Extract the (X, Y) coordinate from the center of the cell holding the provided text.  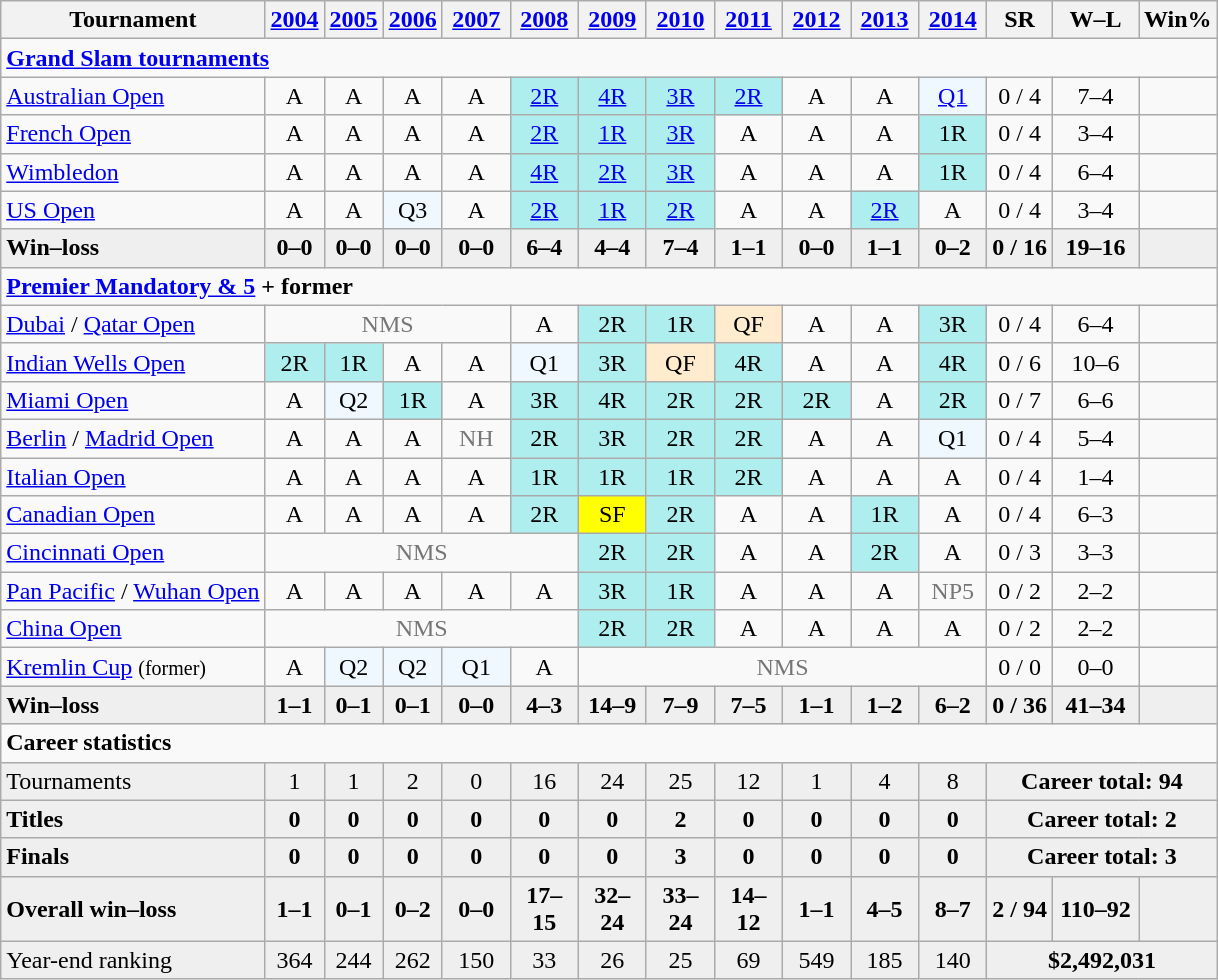
32–24 (612, 908)
2008 (544, 20)
Overall win–loss (133, 908)
0 / 3 (1020, 553)
6–3 (1095, 515)
1–2 (885, 705)
14–9 (612, 705)
Tournaments (133, 781)
Berlin / Madrid Open (133, 438)
Win% (1178, 20)
2010 (680, 20)
US Open (133, 210)
2013 (885, 20)
2009 (612, 20)
6–2 (953, 705)
41–34 (1095, 705)
2005 (354, 20)
$2,492,031 (1102, 960)
262 (412, 960)
12 (748, 781)
16 (544, 781)
4–3 (544, 705)
19–16 (1095, 248)
Career total: 94 (1102, 781)
8–7 (953, 908)
Kremlin Cup (former) (133, 667)
0 / 0 (1020, 667)
0 / 36 (1020, 705)
150 (476, 960)
Titles (133, 819)
2 / 94 (1020, 908)
14–12 (748, 908)
185 (885, 960)
7–5 (748, 705)
Italian Open (133, 477)
Career total: 2 (1102, 819)
Indian Wells Open (133, 362)
China Open (133, 629)
140 (953, 960)
24 (612, 781)
SF (612, 515)
549 (817, 960)
3–3 (1095, 553)
0 / 6 (1020, 362)
Dubai / Qatar Open (133, 324)
2014 (953, 20)
5–4 (1095, 438)
Career total: 3 (1102, 857)
Tournament (133, 20)
1–4 (1095, 477)
4 (885, 781)
0 / 7 (1020, 400)
3 (680, 857)
26 (612, 960)
Cincinnati Open (133, 553)
Year-end ranking (133, 960)
Premier Mandatory & 5 + former (609, 286)
364 (294, 960)
10–6 (1095, 362)
110–92 (1095, 908)
2004 (294, 20)
Australian Open (133, 96)
244 (354, 960)
8 (953, 781)
17–15 (544, 908)
Wimbledon (133, 172)
Canadian Open (133, 515)
4–4 (612, 248)
0 / 16 (1020, 248)
4–5 (885, 908)
Pan Pacific / Wuhan Open (133, 591)
69 (748, 960)
Finals (133, 857)
2011 (748, 20)
33 (544, 960)
2007 (476, 20)
French Open (133, 134)
NP5 (953, 591)
2006 (412, 20)
Career statistics (609, 743)
33–24 (680, 908)
SR (1020, 20)
Grand Slam tournaments (609, 58)
Q3 (412, 210)
2012 (817, 20)
6–6 (1095, 400)
W–L (1095, 20)
Miami Open (133, 400)
7–9 (680, 705)
NH (476, 438)
